Detect which cell encompasses the target text, then output its [X, Y] center coordinate. 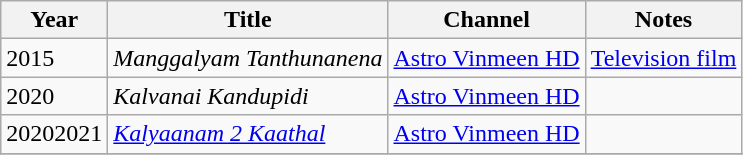
Channel [486, 20]
2020 [54, 96]
Year [54, 20]
Title [248, 20]
2015 [54, 58]
20202021 [54, 134]
Television film [664, 58]
Manggalyam Tanthunanena [248, 58]
Notes [664, 20]
Kalvanai Kandupidi [248, 96]
Kalyaanam 2 Kaathal [248, 134]
